Return the [x, y] coordinate for the center point of the cell that contains the specified text.  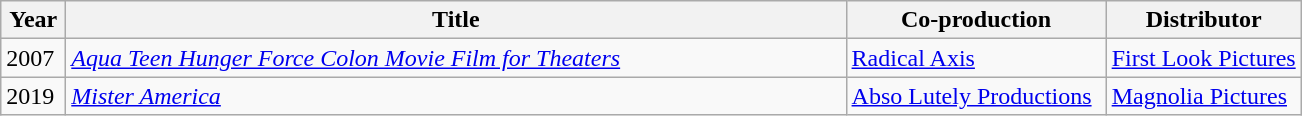
Magnolia Pictures [1204, 96]
Aqua Teen Hunger Force Colon Movie Film for Theaters [456, 58]
Co-production [976, 20]
Abso Lutely Productions [976, 96]
Radical Axis [976, 58]
2007 [34, 58]
Distributor [1204, 20]
2019 [34, 96]
Year [34, 20]
Title [456, 20]
Mister America [456, 96]
First Look Pictures [1204, 58]
